Provide the (X, Y) coordinate of the cell's center where the given text is located.  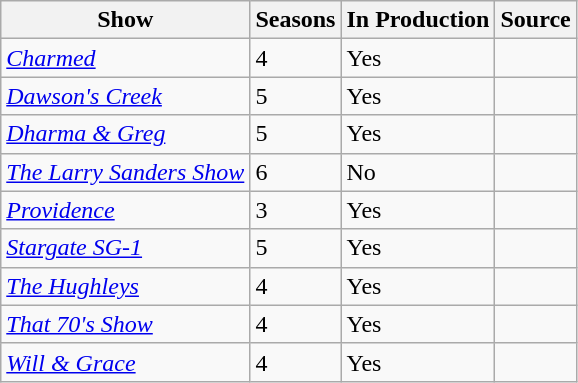
That 70's Show (126, 324)
Show (126, 20)
3 (296, 210)
Source (536, 20)
6 (296, 172)
No (418, 172)
Providence (126, 210)
Dharma & Greg (126, 134)
Seasons (296, 20)
Dawson's Creek (126, 96)
Charmed (126, 58)
Will & Grace (126, 362)
In Production (418, 20)
Stargate SG-1 (126, 248)
The Larry Sanders Show (126, 172)
The Hughleys (126, 286)
